Determine the (x, y) coordinate at the center of the cell enclosing the given text.  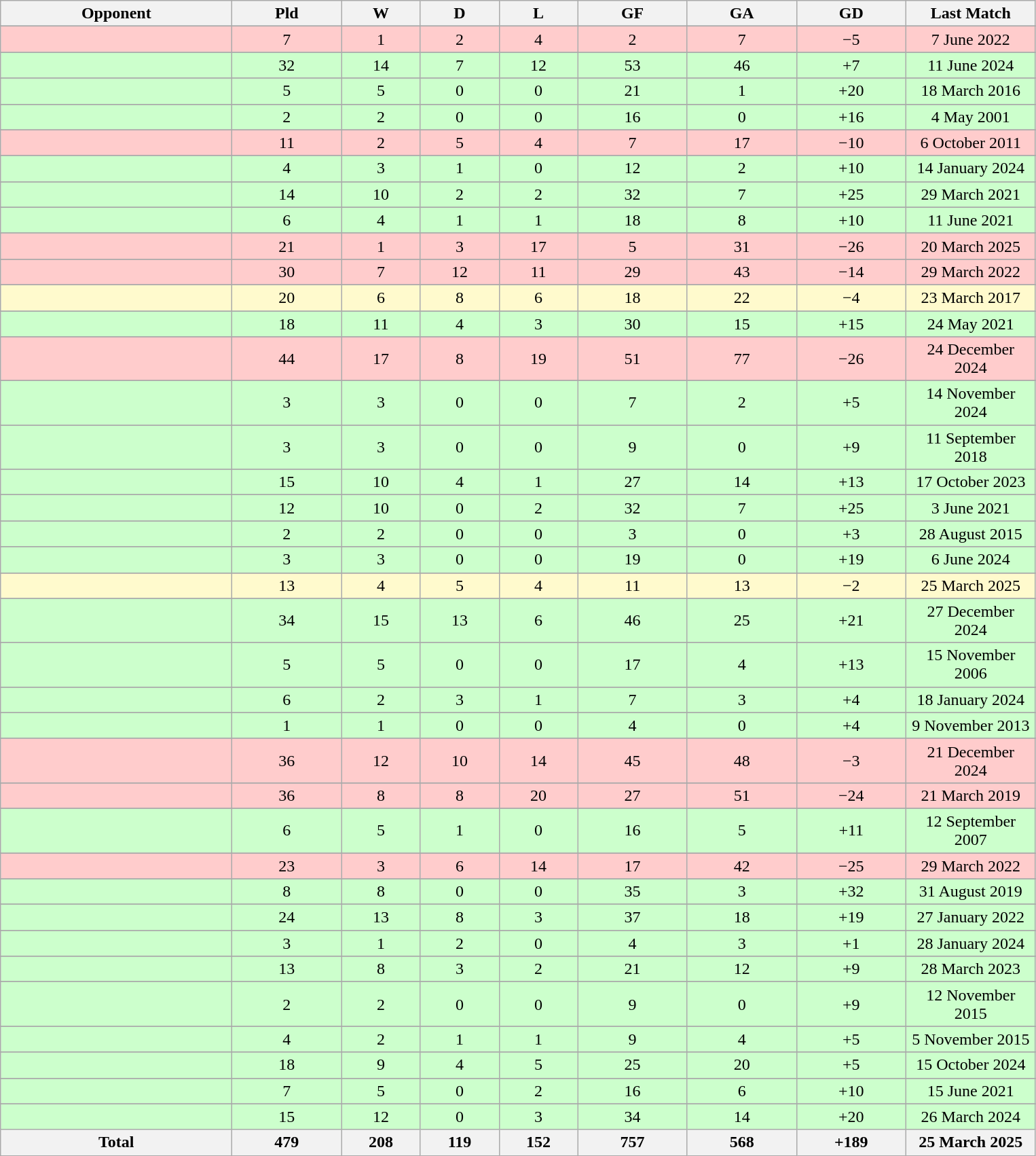
77 (741, 359)
12 September 2007 (971, 830)
23 March 2017 (971, 297)
12 November 2015 (971, 1004)
29 March 2021 (971, 194)
W (381, 14)
48 (741, 761)
+15 (851, 324)
−2 (851, 585)
44 (286, 359)
11 June 2021 (971, 220)
−5 (851, 39)
18 January 2024 (971, 700)
18 March 2016 (971, 91)
−3 (851, 761)
24 May 2021 (971, 324)
+1 (851, 943)
3 June 2021 (971, 508)
6 June 2024 (971, 560)
6 October 2011 (971, 143)
152 (538, 1142)
Total (117, 1142)
24 December 2024 (971, 359)
15 June 2021 (971, 1091)
11 June 2024 (971, 65)
+21 (851, 621)
15 November 2006 (971, 664)
GF (633, 14)
27 December 2024 (971, 621)
31 August 2019 (971, 892)
42 (741, 866)
20 March 2025 (971, 246)
53 (633, 65)
4 May 2001 (971, 117)
21 December 2024 (971, 761)
−4 (851, 297)
27 January 2022 (971, 918)
24 (286, 918)
28 January 2024 (971, 943)
14 January 2024 (971, 168)
9 November 2013 (971, 725)
37 (633, 918)
14 November 2024 (971, 403)
7 June 2022 (971, 39)
29 (633, 272)
35 (633, 892)
22 (741, 297)
11 September 2018 (971, 447)
479 (286, 1142)
15 October 2024 (971, 1065)
+189 (851, 1142)
119 (460, 1142)
GA (741, 14)
45 (633, 761)
31 (741, 246)
−24 (851, 795)
21 March 2019 (971, 795)
+7 (851, 65)
5 November 2015 (971, 1039)
Opponent (117, 14)
26 March 2024 (971, 1117)
43 (741, 272)
GD (851, 14)
+16 (851, 117)
28 August 2015 (971, 534)
Pld (286, 14)
L (538, 14)
568 (741, 1142)
+11 (851, 830)
23 (286, 866)
−14 (851, 272)
+3 (851, 534)
28 March 2023 (971, 969)
Last Match (971, 14)
208 (381, 1142)
757 (633, 1142)
−10 (851, 143)
−25 (851, 866)
17 October 2023 (971, 482)
+32 (851, 892)
D (460, 14)
